Provide the (X, Y) coordinate of the cell's center where the given text is located.  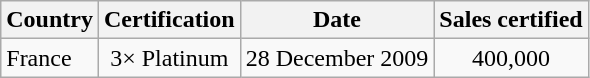
Sales certified (511, 20)
3× Platinum (169, 58)
Country (50, 20)
Date (337, 20)
28 December 2009 (337, 58)
Certification (169, 20)
400,000 (511, 58)
France (50, 58)
